Capture the cell that displays the provided text and extract its [X, Y] central coordinate. 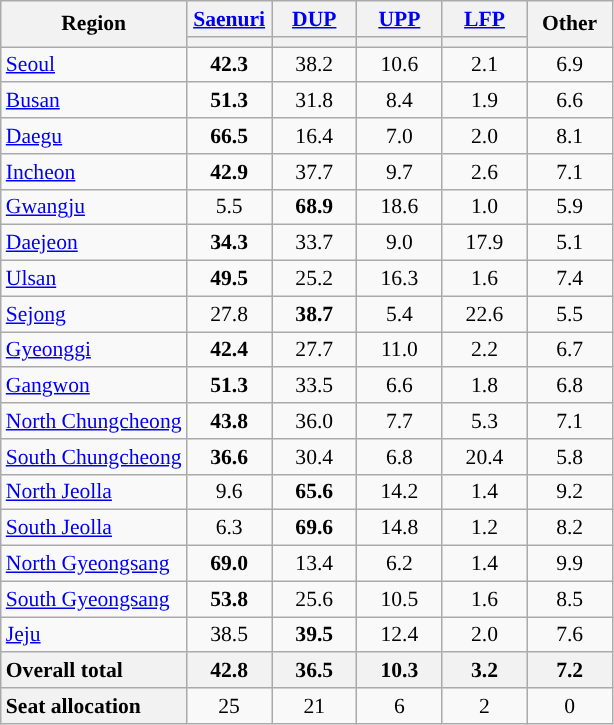
25.2 [314, 279]
LFP [484, 19]
43.8 [230, 421]
10.5 [400, 599]
North Chungcheong [94, 421]
10.3 [400, 671]
Daejeon [94, 243]
6.3 [230, 528]
UPP [400, 19]
South Jeolla [94, 528]
36.6 [230, 457]
North Gyeongsang [94, 564]
9.7 [400, 172]
North Jeolla [94, 492]
2.6 [484, 172]
38.7 [314, 314]
13.4 [314, 564]
Ulsan [94, 279]
11.0 [400, 350]
9.2 [570, 492]
2.1 [484, 65]
21 [314, 706]
Gangwon [94, 386]
1.2 [484, 528]
3.2 [484, 671]
8.2 [570, 528]
68.9 [314, 207]
South Gyeongsang [94, 599]
34.3 [230, 243]
5.4 [400, 314]
DUP [314, 19]
2 [484, 706]
27.8 [230, 314]
12.4 [400, 635]
16.3 [400, 279]
38.5 [230, 635]
9.0 [400, 243]
25 [230, 706]
36.5 [314, 671]
38.2 [314, 65]
Region [94, 24]
5.3 [484, 421]
27.7 [314, 350]
5.1 [570, 243]
9.6 [230, 492]
7.4 [570, 279]
53.8 [230, 599]
7.7 [400, 421]
31.8 [314, 101]
Saenuri [230, 19]
0 [570, 706]
5.8 [570, 457]
7.0 [400, 136]
1.8 [484, 386]
9.9 [570, 564]
65.6 [314, 492]
8.5 [570, 599]
1.9 [484, 101]
8.4 [400, 101]
17.9 [484, 243]
30.4 [314, 457]
Incheon [94, 172]
42.9 [230, 172]
7.2 [570, 671]
39.5 [314, 635]
14.8 [400, 528]
14.2 [400, 492]
10.6 [400, 65]
2.2 [484, 350]
Seoul [94, 65]
37.7 [314, 172]
33.5 [314, 386]
Seat allocation [94, 706]
6.9 [570, 65]
5.9 [570, 207]
Gwangju [94, 207]
South Chungcheong [94, 457]
Daegu [94, 136]
6.2 [400, 564]
16.4 [314, 136]
Jeju [94, 635]
42.4 [230, 350]
Gyeonggi [94, 350]
33.7 [314, 243]
36.0 [314, 421]
Busan [94, 101]
8.1 [570, 136]
Sejong [94, 314]
1.0 [484, 207]
6.7 [570, 350]
42.8 [230, 671]
69.6 [314, 528]
69.0 [230, 564]
20.4 [484, 457]
42.3 [230, 65]
49.5 [230, 279]
6 [400, 706]
18.6 [400, 207]
22.6 [484, 314]
7.6 [570, 635]
25.6 [314, 599]
66.5 [230, 136]
Other [570, 24]
Overall total [94, 671]
